Detect which cell encompasses the target text, then output its [x, y] center coordinate. 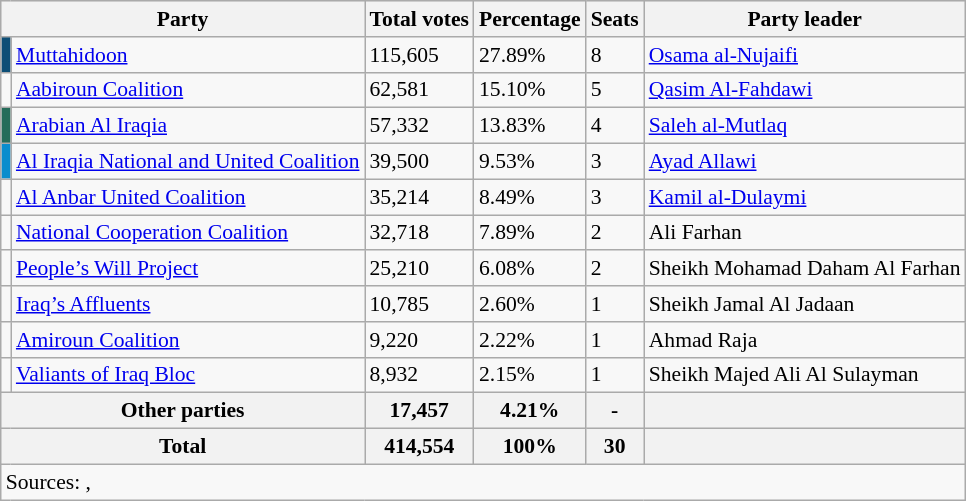
Sheikh Jamal Al Jadaan [805, 304]
2.15% [530, 375]
7.89% [530, 233]
Ayad Allawi [805, 162]
39,500 [418, 162]
15.10% [530, 90]
Sheikh Mohamad Daham Al Farhan [805, 269]
Sources: , [484, 482]
17,457 [418, 411]
27.89% [530, 55]
Al Anbar United Coalition [188, 197]
Ahmad Raja [805, 340]
4.21% [530, 411]
Party leader [805, 19]
Valiants of Iraq Bloc [188, 375]
6.08% [530, 269]
115,605 [418, 55]
Kamil al-Dulaymi [805, 197]
Seats [615, 19]
2.22% [530, 340]
32,718 [418, 233]
5 [615, 90]
Arabian Al Iraqia [188, 126]
Aabiroun Coalition [188, 90]
57,332 [418, 126]
Party [183, 19]
Amiroun Coalition [188, 340]
10,785 [418, 304]
Percentage [530, 19]
414,554 [418, 447]
Saleh al-Mutlaq [805, 126]
8 [615, 55]
Other parties [183, 411]
- [615, 411]
8,932 [418, 375]
Qasim Al-Fahdawi [805, 90]
2.60% [530, 304]
Iraq’s Affluents [188, 304]
Total votes [418, 19]
30 [615, 447]
9,220 [418, 340]
Muttahidoon [188, 55]
9.53% [530, 162]
100% [530, 447]
Total [183, 447]
Sheikh Majed Ali Al Sulayman [805, 375]
Osama al-Nujaifi [805, 55]
National Cooperation Coalition [188, 233]
8.49% [530, 197]
People’s Will Project [188, 269]
Al Iraqia National and United Coalition [188, 162]
25,210 [418, 269]
62,581 [418, 90]
13.83% [530, 126]
4 [615, 126]
35,214 [418, 197]
Ali Farhan [805, 233]
